Return (x, y) of the center of cell containing provided text 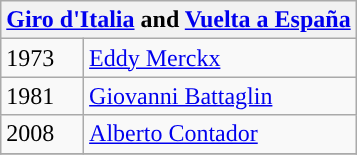
Giovanni Battaglin (220, 96)
1981 (42, 96)
1973 (42, 58)
Giro d'Italia and Vuelta a España (178, 20)
Alberto Contador (220, 134)
Eddy Merckx (220, 58)
2008 (42, 134)
